Capture the cell that displays the provided text and extract its (X, Y) central coordinate. 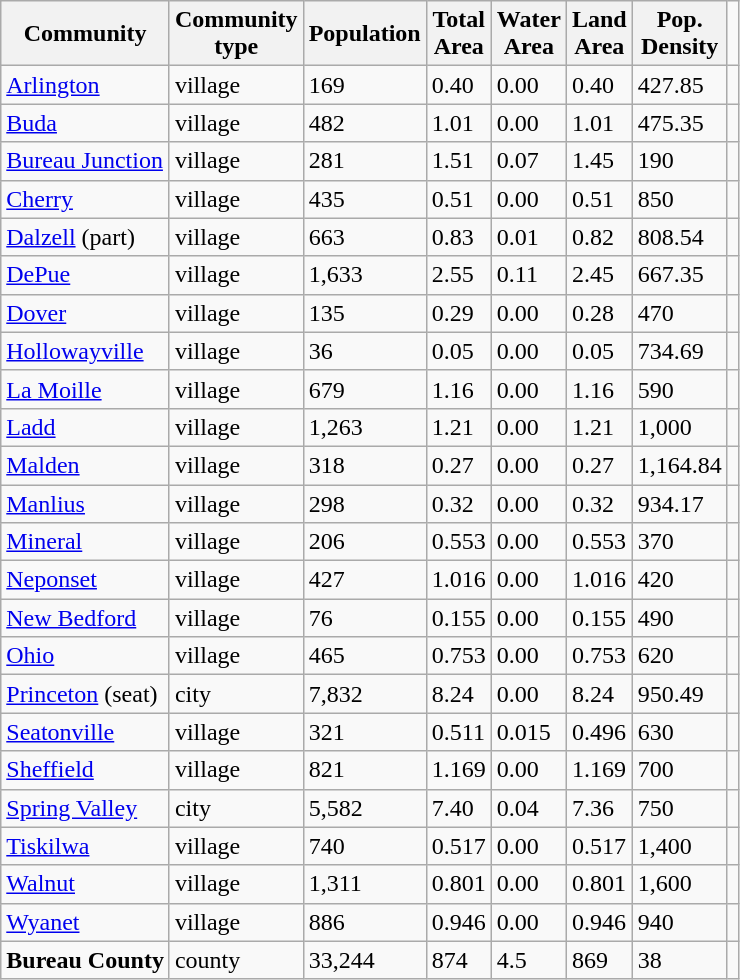
5,582 (364, 808)
Manlius (86, 503)
36 (364, 351)
0.82 (599, 237)
New Bedford (86, 618)
281 (364, 161)
33,244 (364, 960)
7.40 (458, 808)
318 (364, 465)
427.85 (680, 85)
Communitytype (236, 34)
1,600 (680, 884)
1,263 (364, 427)
2.55 (458, 275)
Dalzell (part) (86, 237)
630 (680, 732)
821 (364, 770)
0.496 (599, 732)
0.07 (528, 161)
WaterArea (528, 34)
Bureau County (86, 960)
76 (364, 618)
679 (364, 389)
663 (364, 237)
0.29 (458, 313)
0.28 (599, 313)
0.015 (528, 732)
LandArea (599, 34)
Ohio (86, 656)
169 (364, 85)
886 (364, 922)
Tiskilwa (86, 846)
321 (364, 732)
874 (458, 960)
Population (364, 34)
470 (680, 313)
Walnut (86, 884)
7.36 (599, 808)
Cherry (86, 199)
427 (364, 580)
490 (680, 618)
750 (680, 808)
869 (599, 960)
0.511 (458, 732)
Mineral (86, 542)
Dover (86, 313)
Arlington (86, 85)
435 (364, 199)
482 (364, 123)
0.83 (458, 237)
370 (680, 542)
808.54 (680, 237)
950.49 (680, 694)
1.51 (458, 161)
Princeton (seat) (86, 694)
700 (680, 770)
Neponset (86, 580)
940 (680, 922)
DePue (86, 275)
county (236, 960)
Community (86, 34)
190 (680, 161)
Wyanet (86, 922)
1,000 (680, 427)
734.69 (680, 351)
Buda (86, 123)
206 (364, 542)
Sheffield (86, 770)
0.04 (528, 808)
620 (680, 656)
475.35 (680, 123)
2.45 (599, 275)
740 (364, 846)
1,633 (364, 275)
934.17 (680, 503)
TotalArea (458, 34)
Hollowayville (86, 351)
1.45 (599, 161)
1,164.84 (680, 465)
1,400 (680, 846)
Malden (86, 465)
Pop.Density (680, 34)
135 (364, 313)
590 (680, 389)
Spring Valley (86, 808)
1,311 (364, 884)
420 (680, 580)
La Moille (86, 389)
Seatonville (86, 732)
0.11 (528, 275)
7,832 (364, 694)
298 (364, 503)
465 (364, 656)
38 (680, 960)
Bureau Junction (86, 161)
0.01 (528, 237)
667.35 (680, 275)
Ladd (86, 427)
850 (680, 199)
4.5 (528, 960)
